Find where the given text appears and provide that cell's center as [X, Y] coordinate. 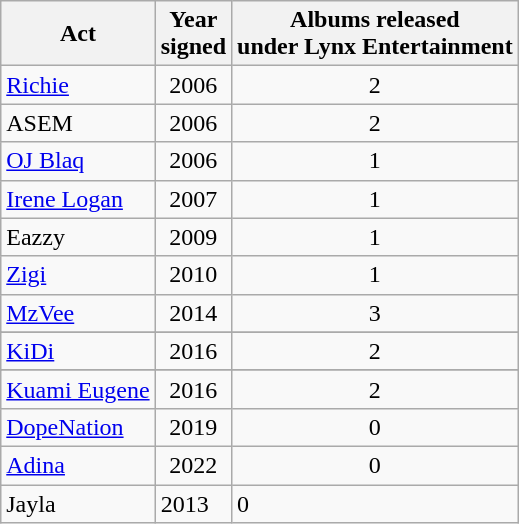
2009 [193, 237]
2013 [193, 503]
Kuami Eugene [78, 389]
Yearsigned [193, 34]
DopeNation [78, 427]
2010 [193, 275]
Act [78, 34]
3 [376, 313]
MzVee [78, 313]
2022 [193, 465]
2007 [193, 199]
KiDi [78, 351]
ASEM [78, 123]
Eazzy [78, 237]
Albums releasedunder Lynx Entertainment [376, 34]
Adina [78, 465]
OJ Blaq [78, 161]
Zigi [78, 275]
Irene Logan [78, 199]
2019 [193, 427]
2014 [193, 313]
Richie [78, 85]
Jayla [78, 503]
